For the text-containing cell, return its midpoint in (x, y) coordinate format. 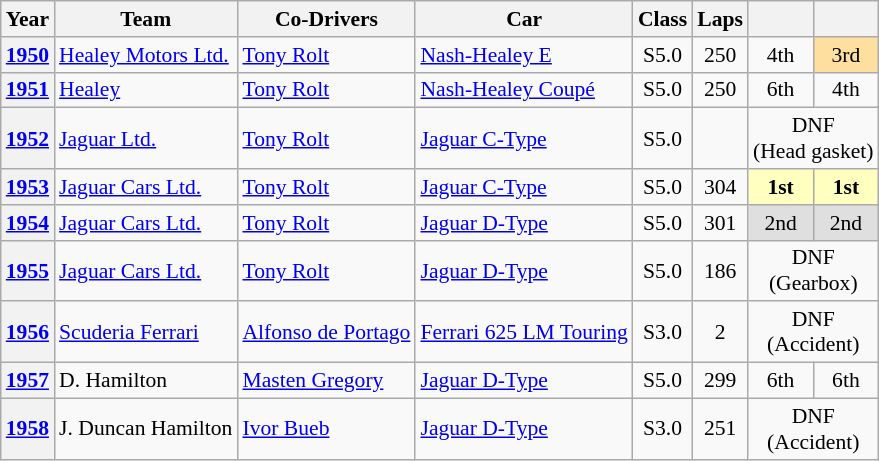
Car (524, 19)
1950 (28, 55)
2 (720, 332)
3rd (846, 55)
Year (28, 19)
1956 (28, 332)
Ferrari 625 LM Touring (524, 332)
1954 (28, 223)
Laps (720, 19)
Scuderia Ferrari (146, 332)
J. Duncan Hamilton (146, 428)
Co-Drivers (326, 19)
Nash-Healey E (524, 55)
1951 (28, 90)
D. Hamilton (146, 381)
Team (146, 19)
1957 (28, 381)
1958 (28, 428)
Ivor Bueb (326, 428)
Class (662, 19)
304 (720, 187)
Nash-Healey Coupé (524, 90)
299 (720, 381)
251 (720, 428)
DNF(Head gasket) (814, 138)
1955 (28, 270)
301 (720, 223)
Healey Motors Ltd. (146, 55)
Alfonso de Portago (326, 332)
1953 (28, 187)
Masten Gregory (326, 381)
Jaguar Ltd. (146, 138)
DNF(Gearbox) (814, 270)
Healey (146, 90)
186 (720, 270)
1952 (28, 138)
